Search for the cell housing the specified text and yield its (x, y) center coordinate. 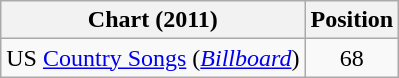
Chart (2011) (153, 20)
Position (352, 20)
68 (352, 58)
US Country Songs (Billboard) (153, 58)
